Identify which cell holds the provided text, then report its (X, Y) central coordinate. 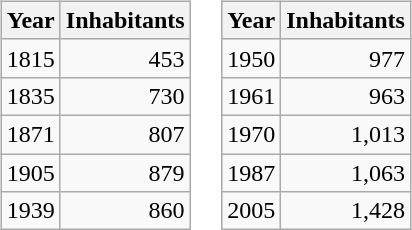
1905 (30, 173)
1871 (30, 134)
453 (125, 58)
1970 (252, 134)
1961 (252, 96)
963 (346, 96)
977 (346, 58)
860 (125, 211)
807 (125, 134)
1987 (252, 173)
1835 (30, 96)
2005 (252, 211)
1950 (252, 58)
1939 (30, 211)
1,428 (346, 211)
1,063 (346, 173)
1,013 (346, 134)
879 (125, 173)
1815 (30, 58)
730 (125, 96)
